Find where the given text appears and provide that cell's center as [x, y] coordinate. 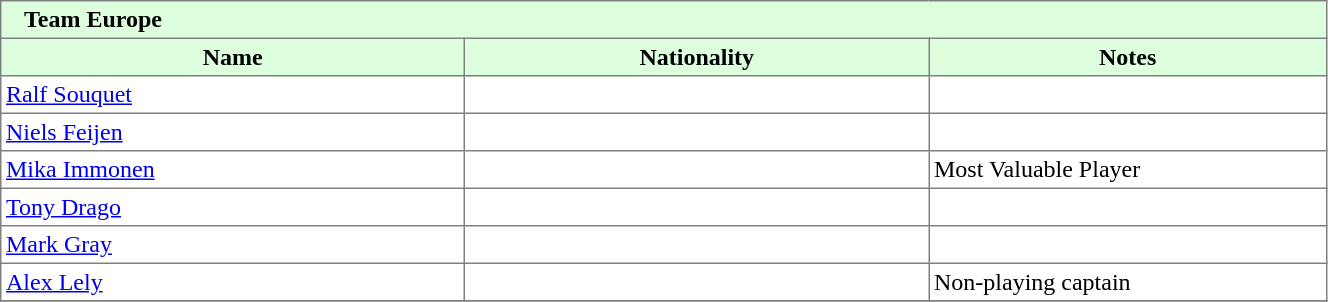
Non-playing captain [1128, 282]
Alex Lely [233, 282]
Niels Feijen [233, 132]
Tony Drago [233, 207]
Ralf Souquet [233, 95]
Most Valuable Player [1128, 170]
Mika Immonen [233, 170]
Notes [1128, 57]
Nationality [697, 57]
Mark Gray [233, 245]
Name [233, 57]
Team Europe [664, 20]
